Detect which cell encompasses the target text, then output its (X, Y) center coordinate. 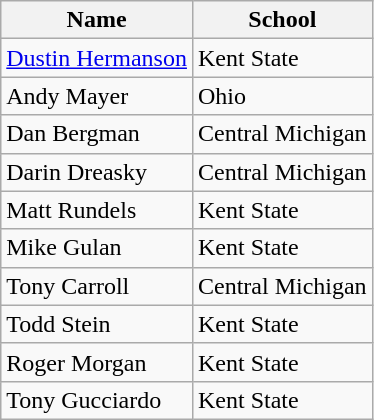
Ohio (282, 96)
Darin Dreasky (97, 172)
Matt Rundels (97, 210)
Mike Gulan (97, 248)
School (282, 20)
Andy Mayer (97, 96)
Tony Gucciardo (97, 400)
Todd Stein (97, 324)
Roger Morgan (97, 362)
Dustin Hermanson (97, 58)
Tony Carroll (97, 286)
Dan Bergman (97, 134)
Name (97, 20)
